Scan for the cell matching the given text and deliver its (X, Y) coordinate at center. 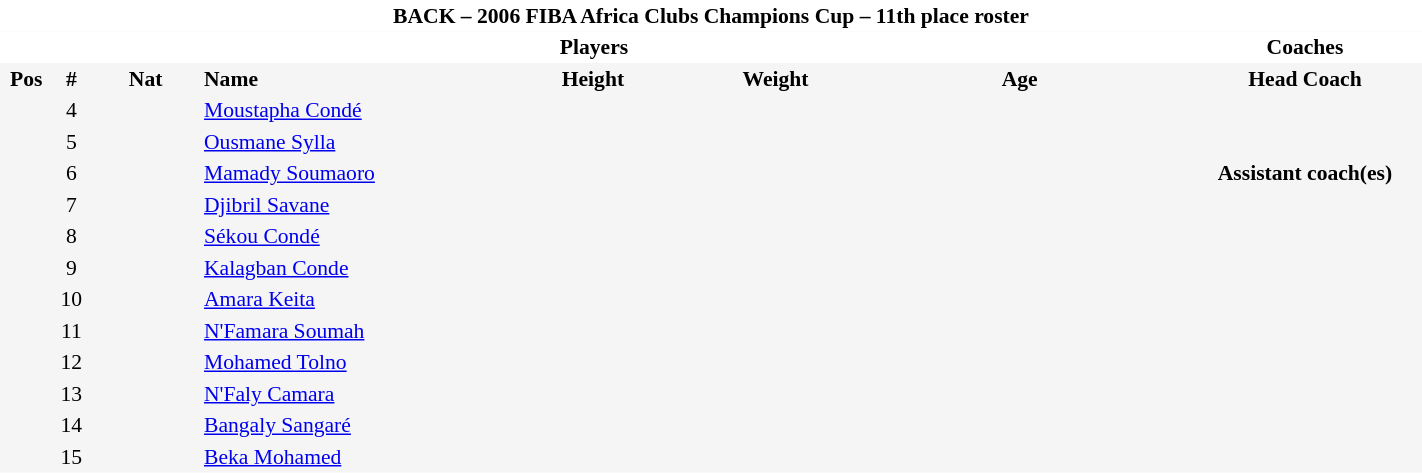
10 (71, 300)
5 (71, 142)
7 (71, 205)
12 (71, 362)
Amara Keita (344, 300)
Head Coach (1305, 79)
BACK – 2006 FIBA Africa Clubs Champions Cup – 11th place roster (711, 16)
Pos (26, 79)
13 (71, 394)
N'Faly Camara (344, 394)
Bangaly Sangaré (344, 426)
Sékou Condé (344, 236)
15 (71, 457)
9 (71, 268)
4 (71, 110)
N'Famara Soumah (344, 331)
Djibril Savane (344, 205)
Moustapha Condé (344, 110)
11 (71, 331)
Ousmane Sylla (344, 142)
Mohamed Tolno (344, 362)
Kalagban Conde (344, 268)
Name (344, 79)
8 (71, 236)
Mamady Soumaoro (344, 174)
Weight (776, 79)
Assistant coach(es) (1305, 174)
Age (1020, 79)
Height (592, 79)
# (71, 79)
Coaches (1305, 48)
Nat (146, 79)
Beka Mohamed (344, 457)
14 (71, 426)
Players (594, 48)
6 (71, 174)
